Find where the given text appears and provide that cell's center as [x, y] coordinate. 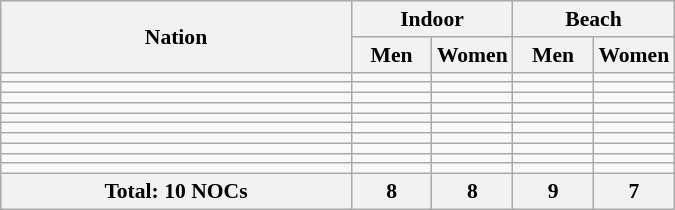
Nation [176, 36]
Indoor [432, 19]
9 [554, 192]
Beach [594, 19]
7 [634, 192]
Total: 10 NOCs [176, 192]
